Determine the [X, Y] coordinate at the center of the cell enclosing the given text.  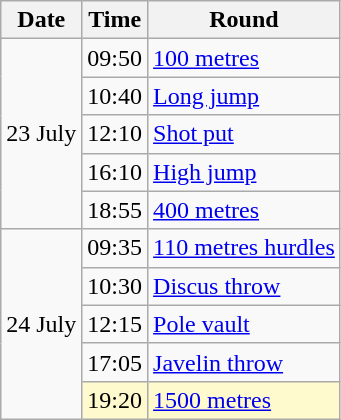
High jump [244, 172]
1500 metres [244, 400]
Long jump [244, 96]
Discus throw [244, 286]
Javelin throw [244, 362]
09:50 [115, 58]
400 metres [244, 210]
10:40 [115, 96]
10:30 [115, 286]
09:35 [115, 248]
Shot put [244, 134]
Pole vault [244, 324]
17:05 [115, 362]
23 July [42, 134]
100 metres [244, 58]
16:10 [115, 172]
24 July [42, 324]
Round [244, 20]
12:15 [115, 324]
Time [115, 20]
18:55 [115, 210]
110 metres hurdles [244, 248]
Date [42, 20]
19:20 [115, 400]
12:10 [115, 134]
